Return (X, Y) of the center of cell containing provided text 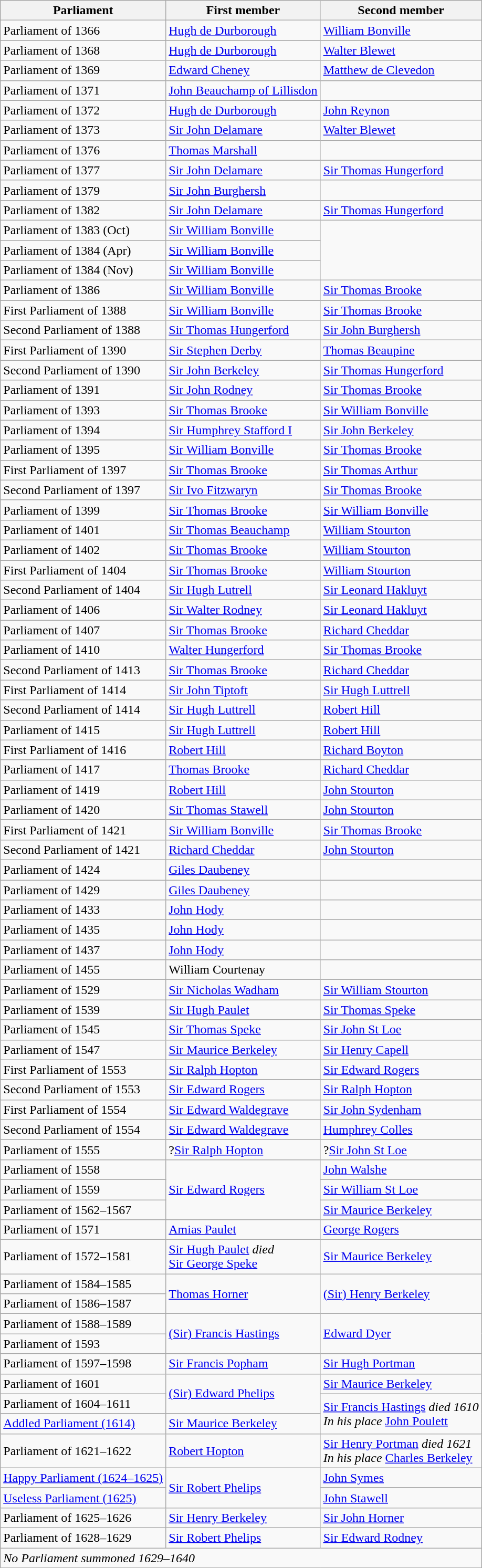
Parliament of 1371 (83, 90)
Sir Nicholas Wadham (243, 990)
Parliament of 1529 (83, 990)
Parliament of 1429 (83, 890)
First Parliament of 1414 (83, 690)
Parliament of 1415 (83, 730)
Richard Boyton (401, 750)
Edward Cheney (243, 70)
Parliament of 1366 (83, 30)
Parliament of 1455 (83, 970)
Parliament of 1419 (83, 790)
Parliament of 1628–1629 (83, 1538)
Thomas Brooke (243, 770)
Robert Hopton (243, 1450)
Sir John Rodney (243, 390)
?Sir John St Loe (401, 1149)
Parliament of 1558 (83, 1169)
Parliament of 1559 (83, 1189)
Sir Hugh Lutrell (243, 590)
Second Parliament of 1388 (83, 330)
Sir William Stourton (401, 990)
Edward Dyer (401, 1334)
Humphrey Colles (401, 1130)
Parliament (83, 11)
Sir Stephen Derby (243, 350)
Parliament of 1383 (Oct) (83, 230)
Parliament of 1424 (83, 870)
Thomas Beaupine (401, 350)
Parliament of 1368 (83, 50)
Second Parliament of 1404 (83, 590)
Sir Hugh Paulet diedSir George Speke (243, 1257)
Parliament of 1417 (83, 770)
Second Parliament of 1397 (83, 490)
Matthew de Clevedon (401, 70)
Walter Hungerford (243, 650)
Parliament of 1545 (83, 1030)
Sir Francis Popham (243, 1364)
Sir John St Loe (401, 1030)
First Parliament of 1388 (83, 310)
Sir Hugh Paulet (243, 1010)
Parliament of 1395 (83, 450)
George Rogers (401, 1230)
First Parliament of 1421 (83, 830)
Parliament of 1604–1611 (83, 1404)
Parliament of 1402 (83, 550)
Sir Henry Berkeley (243, 1518)
John Symes (401, 1478)
John Walshe (401, 1169)
Addled Parliament (1614) (83, 1424)
Parliament of 1572–1581 (83, 1257)
Parliament of 1407 (83, 630)
Parliament of 1621–1622 (83, 1450)
John Beauchamp of Lillisdon (243, 90)
Parliament of 1593 (83, 1344)
?Sir Ralph Hopton (243, 1149)
First Parliament of 1397 (83, 470)
William Courtenay (243, 970)
Parliament of 1435 (83, 930)
Parliament of 1539 (83, 1010)
Parliament of 1420 (83, 810)
John Stawell (401, 1498)
First Parliament of 1553 (83, 1070)
Parliament of 1601 (83, 1384)
Parliament of 1373 (83, 130)
(Sir) Francis Hastings (243, 1334)
Second Parliament of 1421 (83, 850)
Parliament of 1386 (83, 290)
Sir Henry Portman died 1621In his place Charles Berkeley (401, 1450)
Amias Paulet (243, 1230)
Sir William St Loe (401, 1189)
Parliament of 1382 (83, 210)
Sir Edward Rodney (401, 1538)
First Parliament of 1390 (83, 350)
Parliament of 1369 (83, 70)
Sir Humphrey Stafford I (243, 430)
Parliament of 1372 (83, 110)
Sir John Horner (401, 1518)
Sir Ivo Fitzwaryn (243, 490)
Parliament of 1597–1598 (83, 1364)
Second Parliament of 1414 (83, 710)
Parliament of 1410 (83, 650)
(Sir) Edward Phelips (243, 1394)
Parliament of 1391 (83, 390)
Parliament of 1588–1589 (83, 1324)
Sir Hugh Portman (401, 1364)
Parliament of 1562–1567 (83, 1209)
Parliament of 1379 (83, 190)
Parliament of 1384 (Apr) (83, 250)
Parliament of 1384 (Nov) (83, 270)
Parliament of 1376 (83, 150)
Parliament of 1406 (83, 610)
Parliament of 1377 (83, 170)
Second Parliament of 1413 (83, 670)
Parliament of 1437 (83, 950)
Sir John Tiptoft (243, 690)
Sir Walter Rodney (243, 610)
Parliament of 1571 (83, 1230)
Happy Parliament (1624–1625) (83, 1478)
Parliament of 1625–1626 (83, 1518)
Second Parliament of 1554 (83, 1130)
Parliament of 1547 (83, 1050)
Second Parliament of 1390 (83, 370)
Sir Thomas Stawell (243, 810)
Thomas Marshall (243, 150)
Useless Parliament (1625) (83, 1498)
Sir Thomas Arthur (401, 470)
Parliament of 1399 (83, 510)
(Sir) Henry Berkeley (401, 1294)
Sir Thomas Beauchamp (243, 530)
Parliament of 1584–1585 (83, 1284)
First Parliament of 1404 (83, 570)
Second Parliament of 1553 (83, 1090)
Sir Henry Capell (401, 1050)
No Parliament summoned 1629–1640 (241, 1558)
Second member (401, 11)
Sir Francis Hastings died 1610In his place John Poulett (401, 1414)
Thomas Horner (243, 1294)
William Bonville (401, 30)
Parliament of 1433 (83, 910)
First Parliament of 1554 (83, 1110)
Parliament of 1555 (83, 1149)
First Parliament of 1416 (83, 750)
Sir John Sydenham (401, 1110)
First member (243, 11)
Parliament of 1394 (83, 430)
John Reynon (401, 110)
Parliament of 1393 (83, 410)
Parliament of 1401 (83, 530)
Parliament of 1586–1587 (83, 1304)
